Return the [X, Y] coordinate for the center point of the cell that contains the specified text.  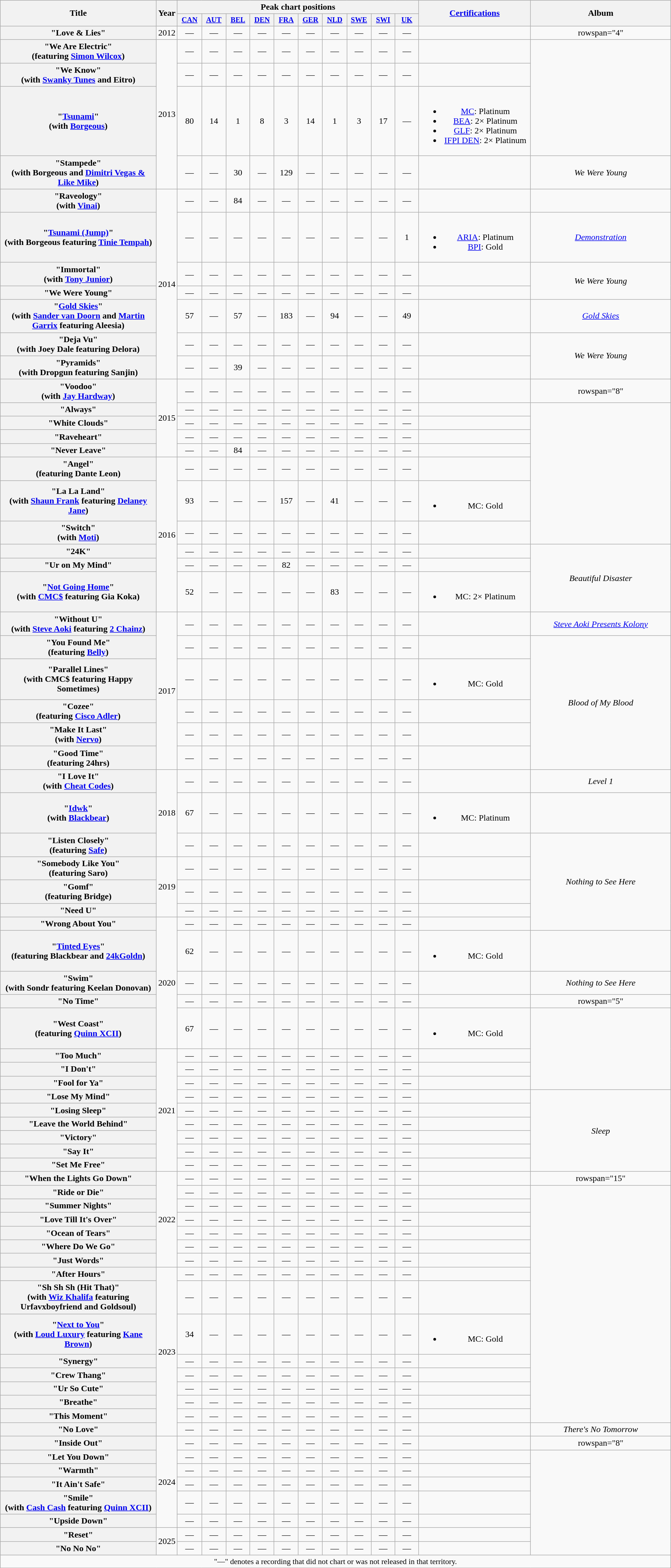
"Just Words" [78, 1260]
"Wrong About You" [78, 924]
SWE [359, 20]
AUT [214, 20]
"Let You Down" [78, 1457]
2017 [167, 691]
94 [335, 316]
"Where Do We Go" [78, 1247]
BEL [238, 20]
Peak chart positions [298, 7]
"After Hours" [78, 1274]
"24K" [78, 551]
"Inside Out" [78, 1443]
"Ocean of Tears" [78, 1233]
"La La Land"(with Shaun Frank featuring Delaney Jane) [78, 501]
Beautiful Disaster [601, 578]
"Set Me Free" [78, 1165]
8 [262, 121]
62 [190, 951]
2023 [167, 1352]
rowspan="5" [601, 1001]
rowspan="15" [601, 1179]
There's No Tomorrow [601, 1429]
Steve Aoki Presents Kolony [601, 624]
"Smile"(with Cash Cash featuring Quinn XCII) [78, 1503]
"Somebody Like You" (featuring Saro) [78, 868]
2020 [167, 983]
Title [78, 13]
"I Don't" [78, 1069]
UK [406, 20]
"Cozee"(featuring Cisco Adler) [78, 711]
"When the Lights Go Down" [78, 1179]
"This Moment" [78, 1416]
2013 [167, 114]
"Immortal"(with Tony Junior) [78, 274]
"We Know"(with Swanky Tunes and Eitro) [78, 75]
Demonstration [601, 237]
17 [383, 121]
"I Love It" (with Cheat Codes) [78, 781]
"Tsunami"(with Borgeous) [78, 121]
"Ride or Die" [78, 1192]
"Crew Thang" [78, 1375]
2016 [167, 535]
"Too Much" [78, 1055]
"Deja Vu"(with Joey Dale featuring Delora) [78, 344]
"—" denotes a recording that did not chart or was not released in that territory. [335, 1562]
2022 [167, 1219]
rowspan="4" [601, 33]
"Pyramids"(with Dropgun featuring Sanjin) [78, 367]
"Synergy" [78, 1361]
Sleep [601, 1130]
FRA [286, 20]
"Gold Skies"(with Sander van Doorn and Martin Garrix featuring Aleesia) [78, 316]
MC: PlatinumBEA: 2× PlatinumGLF: 2× PlatinumIFPI DEN: 2× Platinum [475, 121]
"Reset" [78, 1535]
"Good Time"(featuring 24hrs) [78, 757]
"Swim" (with Sondr featuring Keelan Donovan) [78, 983]
"Never Leave" [78, 450]
"Losing Sleep" [78, 1110]
Blood of My Blood [601, 702]
MC: 2× Platinum [475, 592]
83 [335, 592]
"Tsunami (Jump)"(with Borgeous featuring Tinie Tempah) [78, 237]
93 [190, 501]
ARIA: PlatinumBPI: Gold [475, 237]
SWI [383, 20]
"Angel"(featuring Dante Leon) [78, 469]
"White Clouds" [78, 423]
"Love Till It's Over" [78, 1219]
"We Are Electric"(featuring Simon Wilcox) [78, 52]
82 [286, 565]
2018 [167, 813]
"Lose My Mind" [78, 1096]
2025 [167, 1541]
"Ur So Cute" [78, 1388]
34 [190, 1334]
"No No No" [78, 1548]
"Parallel Lines"(with CMC$ featuring Happy Sometimes) [78, 679]
"Say It" [78, 1151]
"You Found Me"(featuring Belly) [78, 647]
129 [286, 173]
"Raveheart" [78, 436]
"Raveology"(with Vinai) [78, 201]
183 [286, 316]
"Warmth" [78, 1470]
"Idwk" (with Blackbear) [78, 813]
2014 [167, 284]
80 [190, 121]
"Stampede"(with Borgeous and Dimitri Vegas & Like Mike) [78, 173]
2024 [167, 1482]
"Upside Down" [78, 1521]
"Without U"(with Steve Aoki featuring 2 Chainz) [78, 624]
"West Coast"(featuring Quinn XCII) [78, 1029]
Gold Skies [601, 316]
CAN [190, 20]
"Breathe" [78, 1402]
30 [238, 173]
"Always" [78, 409]
"It Ain't Safe" [78, 1484]
"Need U" [78, 910]
Year [167, 13]
"No Love" [78, 1429]
"Love & Lies" [78, 33]
MC: Platinum [475, 813]
DEN [262, 20]
"Summer Nights" [78, 1206]
GER [310, 20]
39 [238, 367]
"Make It Last"(with Nervo) [78, 735]
Album [601, 13]
"Gomf" (featuring Bridge) [78, 892]
"Tinted Eyes" (featuring Blackbear and 24kGoldn) [78, 951]
"No Time" [78, 1001]
"Ur on My Mind" [78, 565]
2021 [167, 1110]
"Voodoo" (with Jay Hardway) [78, 391]
41 [335, 501]
2015 [167, 418]
2012 [167, 33]
Certifications [475, 13]
"Victory" [78, 1137]
"We Were Young" [78, 293]
52 [190, 592]
"Leave the World Behind" [78, 1124]
"Listen Closely" (featuring Safe) [78, 845]
"Fool for Ya" [78, 1083]
"Next to You"(with Loud Luxury featuring Kane Brown) [78, 1334]
49 [406, 316]
157 [286, 501]
Level 1 [601, 781]
2019 [167, 887]
"Not Going Home"(with CMC$ featuring Gia Koka) [78, 592]
"Sh Sh Sh (Hit That)"(with Wiz Khalifa featuring Urfavxboyfriend and Goldsoul) [78, 1297]
"Switch"(with Moti) [78, 533]
NLD [335, 20]
